From the cell containing the given text, extract its center point as [X, Y] coordinate. 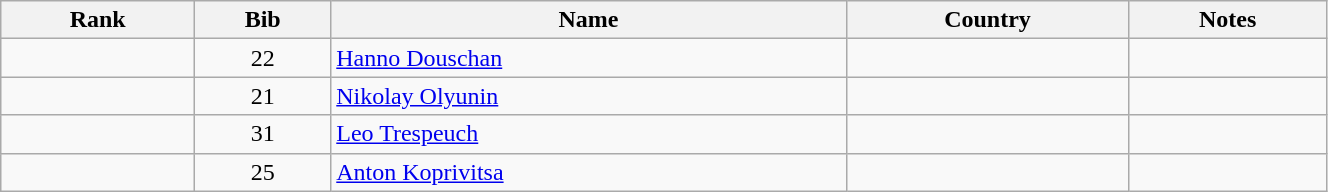
22 [263, 58]
Country [987, 20]
Hanno Douschan [589, 58]
31 [263, 134]
Anton Koprivitsa [589, 172]
Bib [263, 20]
Leo Trespeuch [589, 134]
Notes [1228, 20]
Name [589, 20]
Rank [98, 20]
21 [263, 96]
Nikolay Olyunin [589, 96]
25 [263, 172]
